Extract the (x, y) coordinate from the center of the cell holding the provided text.  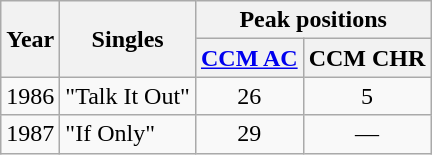
5 (367, 96)
CCM AC (249, 58)
Peak positions (312, 20)
"Talk It Out" (128, 96)
Singles (128, 39)
1986 (30, 96)
Year (30, 39)
CCM CHR (367, 58)
— (367, 134)
1987 (30, 134)
26 (249, 96)
29 (249, 134)
"If Only" (128, 134)
